From the cell containing the given text, extract its center point as [X, Y] coordinate. 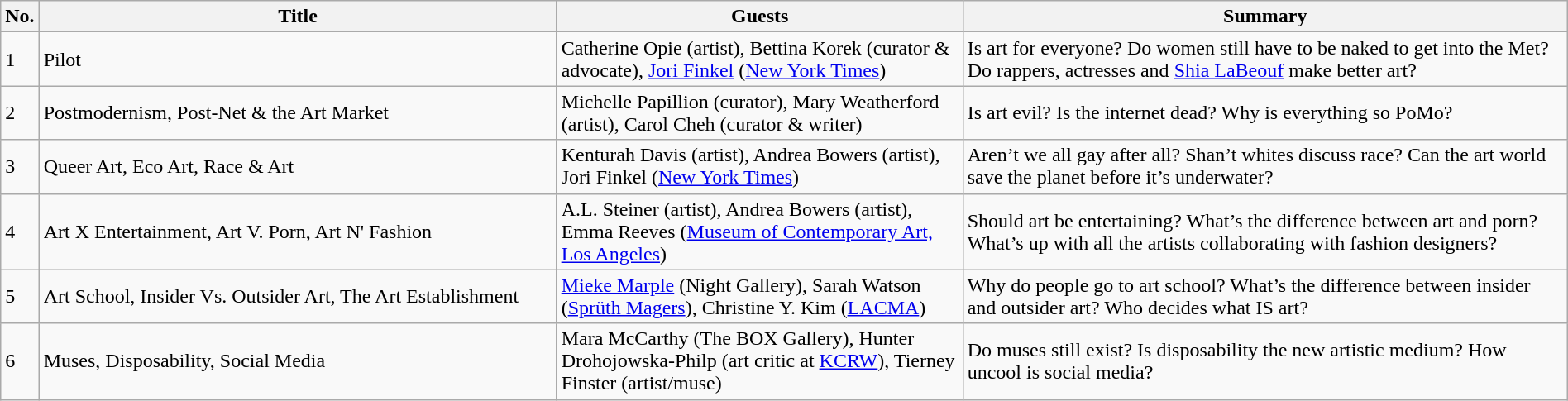
Catherine Opie (artist), Bettina Korek (curator & advocate), Jori Finkel (New York Times) [759, 60]
Kenturah Davis (artist), Andrea Bowers (artist), Jori Finkel (New York Times) [759, 167]
Michelle Papillion (curator), Mary Weatherford (artist), Carol Cheh (curator & writer) [759, 112]
3 [20, 167]
Why do people go to art school? What’s the difference between insider and outsider art? Who decides what IS art? [1265, 296]
Should art be entertaining? What’s the difference between art and porn? What’s up with all the artists collaborating with fashion designers? [1265, 232]
Is art for everyone? Do women still have to be naked to get into the Met? Do rappers, actresses and Shia LaBeouf make better art? [1265, 60]
Queer Art, Eco Art, Race & Art [298, 167]
Mara McCarthy (The BOX Gallery), Hunter Drohojowska-Philp (art critic at KCRW), Tierney Finster (artist/muse) [759, 361]
No. [20, 17]
Do muses still exist? Is disposability the new artistic medium? How uncool is social media? [1265, 361]
4 [20, 232]
Is art evil? Is the internet dead? Why is everything so PoMo? [1265, 112]
Mieke Marple (Night Gallery), Sarah Watson (Sprüth Magers), Christine Y. Kim (LACMA) [759, 296]
A.L. Steiner (artist), Andrea Bowers (artist), Emma Reeves (Museum of Contemporary Art, Los Angeles) [759, 232]
6 [20, 361]
Pilot [298, 60]
Title [298, 17]
Summary [1265, 17]
Art X Entertainment, Art V. Porn, Art N' Fashion [298, 232]
Guests [759, 17]
1 [20, 60]
Art School, Insider Vs. Outsider Art, The Art Establishment [298, 296]
2 [20, 112]
5 [20, 296]
Muses, Disposability, Social Media [298, 361]
Aren’t we all gay after all? Shan’t whites discuss race? Can the art world save the planet before it’s underwater? [1265, 167]
Postmodernism, Post-Net & the Art Market [298, 112]
